Return the (X, Y) coordinate for the center point of the cell that contains the specified text.  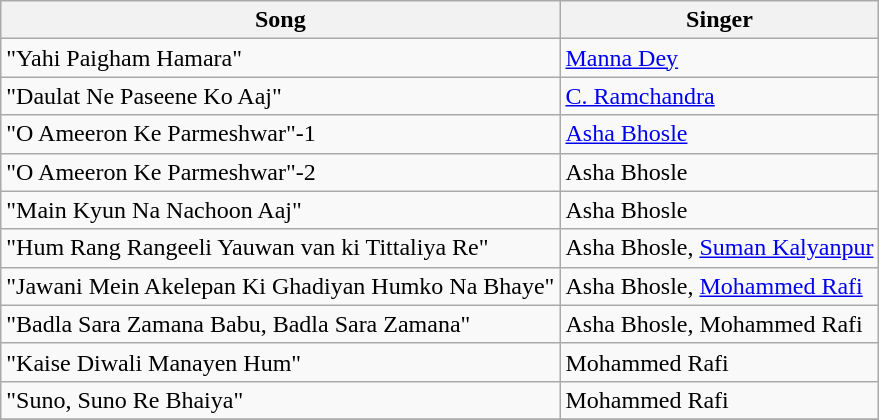
"Badla Sara Zamana Babu, Badla Sara Zamana" (280, 324)
Song (280, 20)
"Suno, Suno Re Bhaiya" (280, 400)
Manna Dey (720, 58)
"Hum Rang Rangeeli Yauwan van ki Tittaliya Re" (280, 248)
C. Ramchandra (720, 96)
Singer (720, 20)
"Jawani Mein Akelepan Ki Ghadiyan Humko Na Bhaye" (280, 286)
"Kaise Diwali Manayen Hum" (280, 362)
Asha Bhosle, Suman Kalyanpur (720, 248)
"O Ameeron Ke Parmeshwar"-2 (280, 172)
"O Ameeron Ke Parmeshwar"-1 (280, 134)
"Yahi Paigham Hamara" (280, 58)
"Daulat Ne Paseene Ko Aaj" (280, 96)
"Main Kyun Na Nachoon Aaj" (280, 210)
